Determine the [X, Y] coordinate at the center of the cell enclosing the given text.  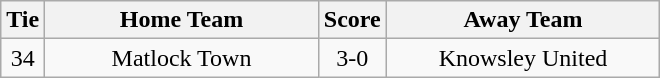
34 [23, 58]
Knowsley United [523, 58]
Tie [23, 20]
Score [352, 20]
Away Team [523, 20]
Home Team [182, 20]
3-0 [352, 58]
Matlock Town [182, 58]
